Find where the given text appears and provide that cell's center as [X, Y] coordinate. 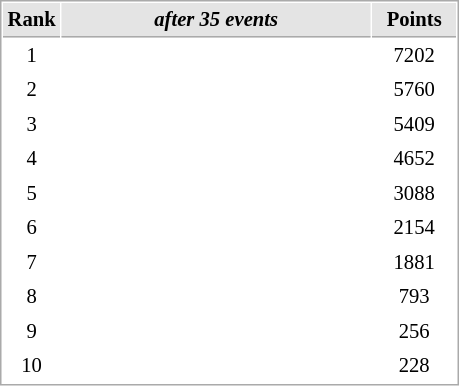
1 [32, 56]
after 35 events [216, 20]
793 [414, 296]
Rank [32, 20]
Points [414, 20]
4 [32, 158]
1881 [414, 262]
8 [32, 296]
4652 [414, 158]
5760 [414, 90]
5409 [414, 124]
5 [32, 194]
10 [32, 366]
3088 [414, 194]
6 [32, 228]
228 [414, 366]
9 [32, 332]
256 [414, 332]
2 [32, 90]
7202 [414, 56]
2154 [414, 228]
3 [32, 124]
7 [32, 262]
